Scan for the cell matching the given text and deliver its [x, y] coordinate at center. 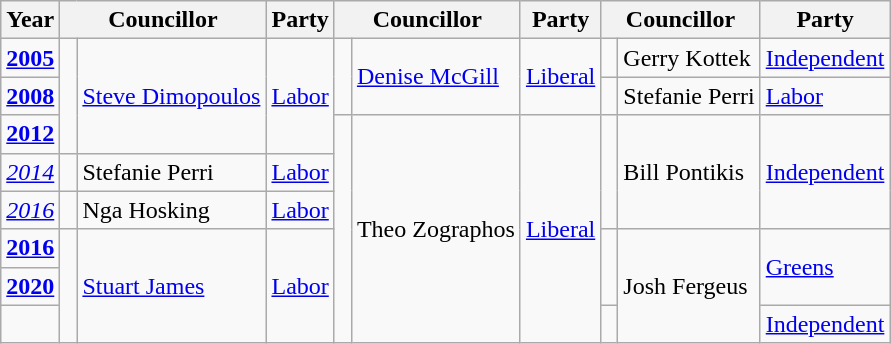
Gerry Kottek [689, 58]
Greens [825, 267]
Bill Pontikis [689, 172]
Stuart James [172, 286]
2005 [30, 58]
2014 [30, 172]
2020 [30, 286]
2008 [30, 96]
2012 [30, 134]
Year [30, 20]
Josh Fergeus [689, 286]
Theo Zographos [436, 229]
Denise McGill [436, 77]
Steve Dimopoulos [172, 96]
Nga Hosking [172, 210]
